Identify which cell holds the provided text, then report its (X, Y) central coordinate. 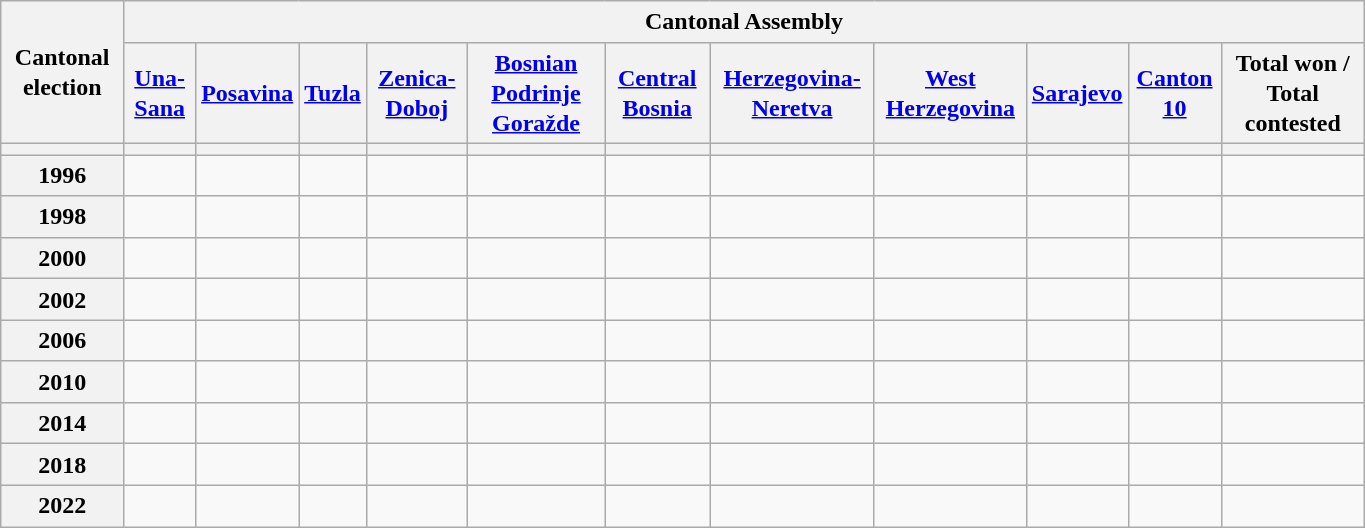
Una-Sana (160, 93)
Cantonal Assembly (744, 22)
Total won / Total contested (1292, 93)
2010 (62, 382)
2006 (62, 340)
Bosnian Podrinje Goražde (536, 93)
2022 (62, 506)
Sarajevo (1077, 93)
Zenica-Doboj (416, 93)
Posavina (248, 93)
2002 (62, 300)
1998 (62, 216)
Tuzla (333, 93)
2000 (62, 258)
Canton 10 (1174, 93)
1996 (62, 176)
West Herzegovina (950, 93)
Cantonal election (62, 72)
2014 (62, 424)
Herzegovina-Neretva (792, 93)
2018 (62, 464)
Central Bosnia (658, 93)
